Detect which cell encompasses the target text, then output its [X, Y] center coordinate. 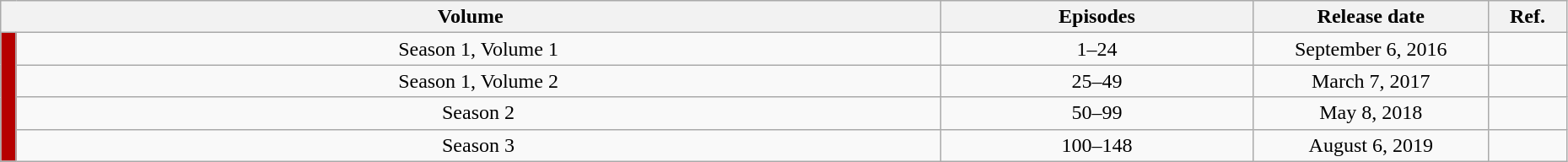
Volume [471, 17]
August 6, 2019 [1371, 145]
Release date [1371, 17]
Season 2 [477, 113]
100–148 [1097, 145]
Season 3 [477, 145]
Ref. [1528, 17]
September 6, 2016 [1371, 49]
May 8, 2018 [1371, 113]
25–49 [1097, 81]
Episodes [1097, 17]
March 7, 2017 [1371, 81]
1–24 [1097, 49]
Season 1, Volume 2 [477, 81]
Season 1, Volume 1 [477, 49]
50–99 [1097, 113]
